Capture the cell that displays the provided text and extract its (X, Y) central coordinate. 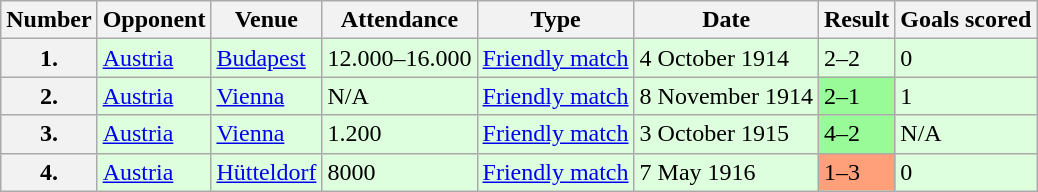
Date (726, 20)
Result (856, 20)
2. (49, 96)
8000 (400, 172)
7 May 1916 (726, 172)
Budapest (266, 58)
Opponent (154, 20)
1. (49, 58)
1 (966, 96)
Hütteldorf (266, 172)
8 November 1914 (726, 96)
Number (49, 20)
4 October 1914 (726, 58)
Type (556, 20)
12.000–16.000 (400, 58)
4. (49, 172)
2–2 (856, 58)
Venue (266, 20)
3 October 1915 (726, 134)
3. (49, 134)
4–2 (856, 134)
2–1 (856, 96)
1.200 (400, 134)
1–3 (856, 172)
Attendance (400, 20)
Goals scored (966, 20)
